Pinpoint the cell where the given text exists, returning its [X, Y] midpoint coordinate. 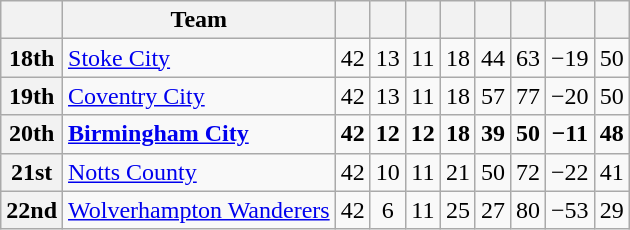
21st [32, 172]
80 [528, 210]
10 [388, 172]
Team [200, 20]
Coventry City [200, 96]
Stoke City [200, 58]
−19 [570, 58]
72 [528, 172]
77 [528, 96]
27 [492, 210]
Notts County [200, 172]
63 [528, 58]
57 [492, 96]
6 [388, 210]
22nd [32, 210]
−22 [570, 172]
44 [492, 58]
48 [612, 134]
−20 [570, 96]
Wolverhampton Wanderers [200, 210]
19th [32, 96]
18th [32, 58]
29 [612, 210]
21 [458, 172]
−11 [570, 134]
Birmingham City [200, 134]
25 [458, 210]
41 [612, 172]
39 [492, 134]
−53 [570, 210]
20th [32, 134]
